Extract the (X, Y) coordinate from the center of the cell holding the provided text.  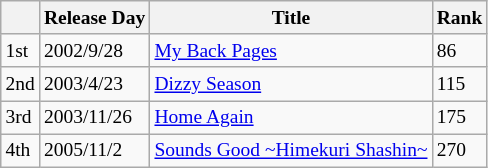
4th (20, 150)
2002/9/28 (94, 50)
2003/11/26 (94, 118)
Title (291, 18)
2nd (20, 84)
175 (460, 118)
86 (460, 50)
Rank (460, 18)
Sounds Good ~Himekuri Shashin~ (291, 150)
Release Day (94, 18)
1st (20, 50)
Dizzy Season (291, 84)
My Back Pages (291, 50)
2005/11/2 (94, 150)
3rd (20, 118)
Home Again (291, 118)
115 (460, 84)
270 (460, 150)
2003/4/23 (94, 84)
